Return the [x, y] coordinate for the center point of the cell that contains the specified text.  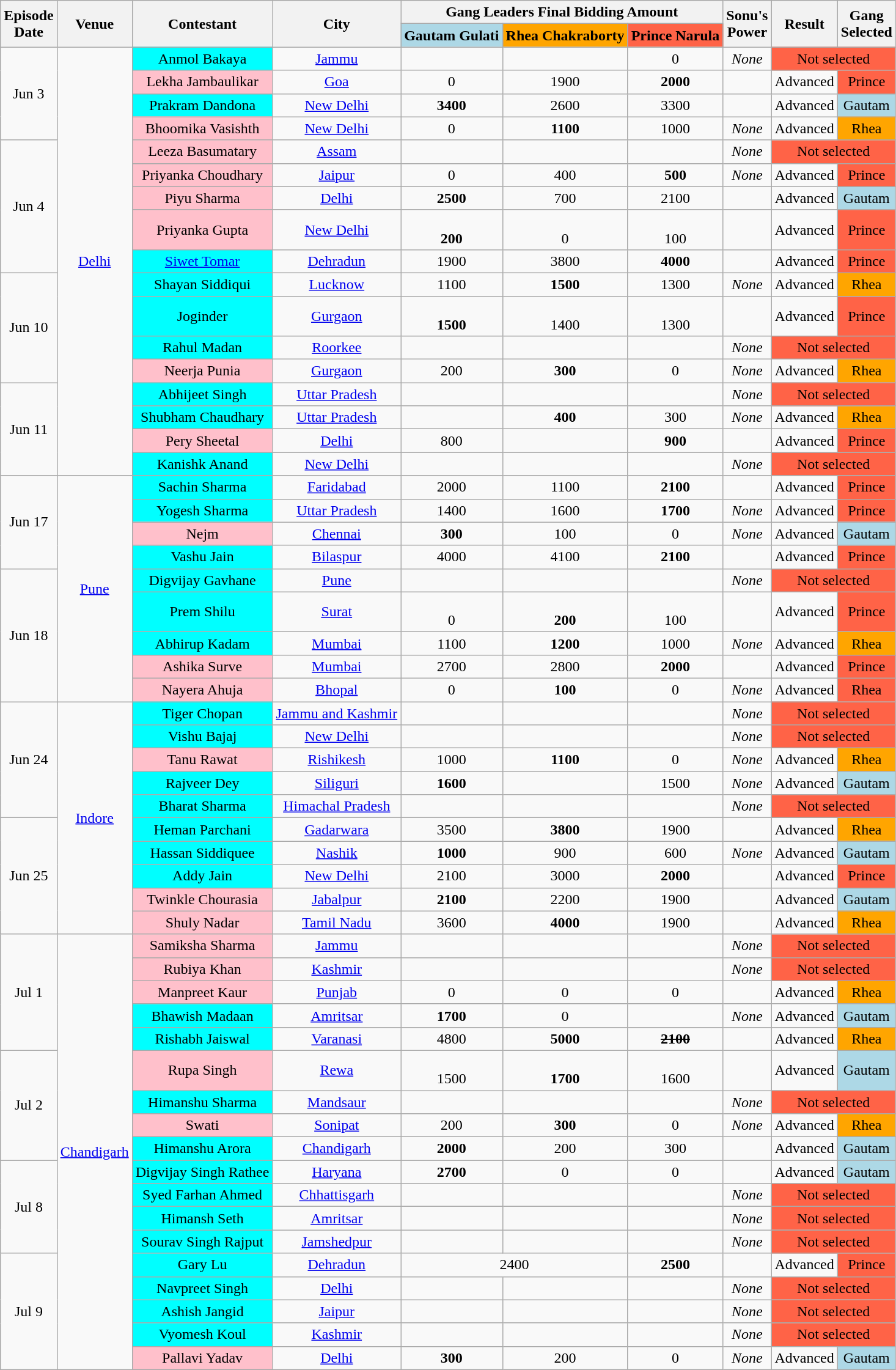
Gang Leaders Final Bidding Amount [562, 12]
Jun 10 [29, 328]
Faridabad [337, 487]
Leeza Basumatary [202, 152]
2800 [565, 666]
500 [675, 175]
Jun 4 [29, 207]
2400 [515, 1265]
Nayera Ahuja [202, 690]
Tamil Nadu [337, 923]
Result [804, 24]
Gadarwara [337, 830]
Vashu Jain [202, 557]
EpisodeDate [29, 24]
Heman Parchani [202, 830]
Rishikesh [337, 760]
Pallavi Yadav [202, 1358]
Roorkee [337, 348]
Joginder [202, 315]
Abhijeet Singh [202, 394]
Yogesh Sharma [202, 510]
Jamshedpur [337, 1242]
Jun 18 [29, 635]
4800 [452, 1039]
Surat [337, 611]
600 [675, 853]
Sonipat [337, 1125]
Rajveer Dey [202, 783]
Ashish Jangid [202, 1311]
Digvijay Gavhane [202, 580]
Twinkle Chourasia [202, 899]
3400 [452, 105]
3300 [675, 105]
2200 [565, 899]
1200 [565, 643]
Priyanka Choudhary [202, 175]
Siliguri [337, 783]
Chhattisgarh [337, 1195]
Rhea Chakraborty [565, 35]
Bharat Sharma [202, 806]
Himanshu Arora [202, 1149]
Jul 9 [29, 1311]
Pery Sheetal [202, 441]
Rupa Singh [202, 1070]
GangSelected [867, 24]
Kanishk Anand [202, 464]
Lekha Jambaulikar [202, 82]
Syed Farhan Ahmed [202, 1195]
Himanshu Sharma [202, 1102]
Indore [94, 818]
Piyu Sharma [202, 198]
Vyomesh Koul [202, 1335]
Jul 1 [29, 992]
Vishu Bajaj [202, 737]
Punjab [337, 992]
Jun 3 [29, 94]
Goa [337, 82]
Sourav Singh Rajput [202, 1242]
Jun 11 [29, 429]
Gautam Gulati [452, 35]
Swati [202, 1125]
Jabalpur [337, 899]
Navpreet Singh [202, 1288]
700 [565, 198]
Neerja Punia [202, 371]
Shubham Chaudhary [202, 418]
Prem Shilu [202, 611]
Lucknow [337, 284]
3000 [565, 876]
Prince Narula [675, 35]
Abhirup Kadam [202, 643]
Addy Jain [202, 876]
City [337, 24]
Himansh Seth [202, 1218]
Shuly Nadar [202, 923]
Gary Lu [202, 1265]
Prakram Dandona [202, 105]
Rewa [337, 1070]
Ashika Surve [202, 666]
Rubiya Khan [202, 969]
Shayan Siddiqui [202, 284]
Jammu and Kashmir [337, 713]
Jun 17 [29, 522]
800 [452, 441]
Jul 8 [29, 1207]
Venue [94, 24]
Bhawish Madaan [202, 1015]
Bhopal [337, 690]
Haryana [337, 1172]
4100 [565, 557]
Himachal Pradesh [337, 806]
Varanasi [337, 1039]
Mandsaur [337, 1102]
Jun 24 [29, 760]
Chennai [337, 534]
2600 [565, 105]
Priyanka Gupta [202, 230]
Jun 25 [29, 876]
Manpreet Kaur [202, 992]
Bhoomika Vasishth [202, 128]
Anmol Bakaya [202, 59]
Samiksha Sharma [202, 946]
Nejm [202, 534]
Bilaspur [337, 557]
3600 [452, 923]
Jul 2 [29, 1105]
Siwet Tomar [202, 261]
Sachin Sharma [202, 487]
Hassan Siddiquee [202, 853]
Sonu'sPower [747, 24]
Rahul Madan [202, 348]
Tiger Chopan [202, 713]
Assam [337, 152]
Contestant [202, 24]
Nashik [337, 853]
5000 [565, 1039]
3500 [452, 830]
Rishabh Jaiswal [202, 1039]
Tanu Rawat [202, 760]
Digvijay Singh Rathee [202, 1172]
